Detect which cell encompasses the target text, then output its [x, y] center coordinate. 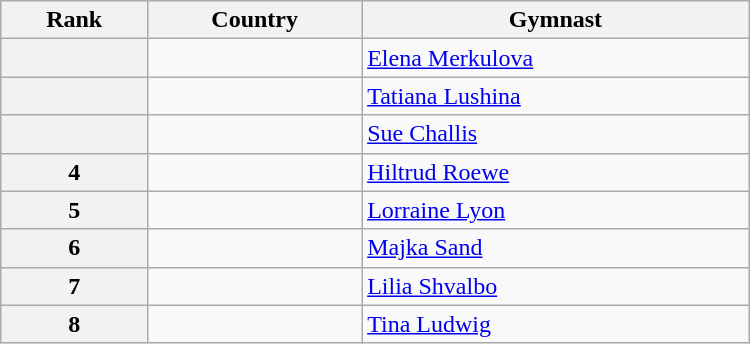
7 [74, 286]
Tina Ludwig [556, 324]
Majka Sand [556, 248]
Elena Merkulova [556, 58]
Hiltrud Roewe [556, 172]
Country [255, 20]
Lilia Shvalbo [556, 286]
5 [74, 210]
6 [74, 248]
Tatiana Lushina [556, 96]
Lorraine Lyon [556, 210]
8 [74, 324]
Rank [74, 20]
4 [74, 172]
Sue Challis [556, 134]
Gymnast [556, 20]
